Scan for the cell matching the given text and deliver its [x, y] coordinate at center. 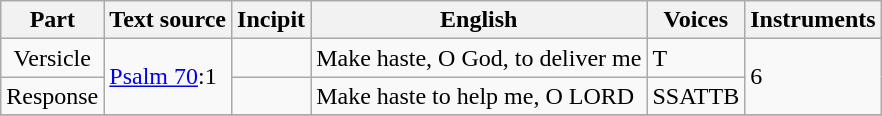
SSATTB [696, 96]
Part [52, 20]
Make haste, O God, to deliver me [479, 58]
Voices [696, 20]
Instruments [813, 20]
Response [52, 96]
Incipit [272, 20]
6 [813, 77]
Make haste to help me, O LORD [479, 96]
Versicle [52, 58]
English [479, 20]
T [696, 58]
Text source [168, 20]
Psalm 70:1 [168, 77]
